Find where the given text appears and provide that cell's center as [X, Y] coordinate. 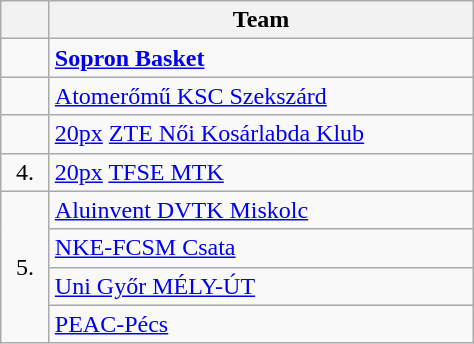
Team [261, 20]
5. [26, 267]
Sopron Basket [261, 58]
Atomerőmű KSC Szekszárd [261, 96]
20px ZTE Női Kosárlabda Klub [261, 134]
4. [26, 172]
Aluinvent DVTK Miskolc [261, 210]
NKE-FCSM Csata [261, 248]
20px TFSE MTK [261, 172]
Uni Győr MÉLY-ÚT [261, 286]
PEAC-Pécs [261, 324]
